Return the (x, y) coordinate for the center point of the cell that contains the specified text.  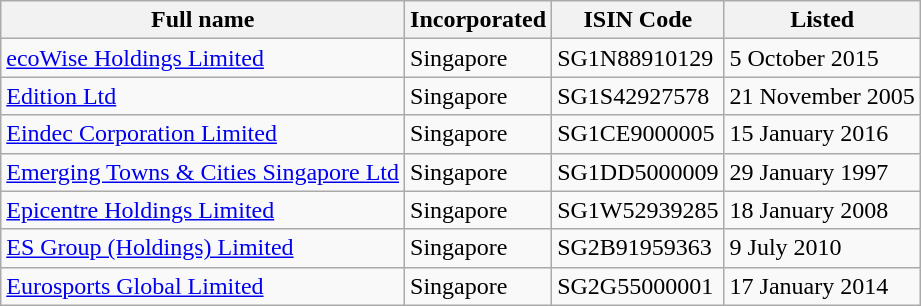
Epicentre Holdings Limited (203, 210)
17 January 2014 (822, 286)
15 January 2016 (822, 134)
SG1DD5000009 (638, 172)
Emerging Towns & Cities Singapore Ltd (203, 172)
Incorporated (478, 20)
ISIN Code (638, 20)
Edition Ltd (203, 96)
SG1W52939285 (638, 210)
Eurosports Global Limited (203, 286)
18 January 2008 (822, 210)
Eindec Corporation Limited (203, 134)
5 October 2015 (822, 58)
9 July 2010 (822, 248)
ES Group (Holdings) Limited (203, 248)
SG2G55000001 (638, 286)
SG1CE9000005 (638, 134)
ecoWise Holdings Limited (203, 58)
SG2B91959363 (638, 248)
29 January 1997 (822, 172)
21 November 2005 (822, 96)
SG1S42927578 (638, 96)
SG1N88910129 (638, 58)
Listed (822, 20)
Full name (203, 20)
